Find where the given text appears and provide that cell's center as (x, y) coordinate. 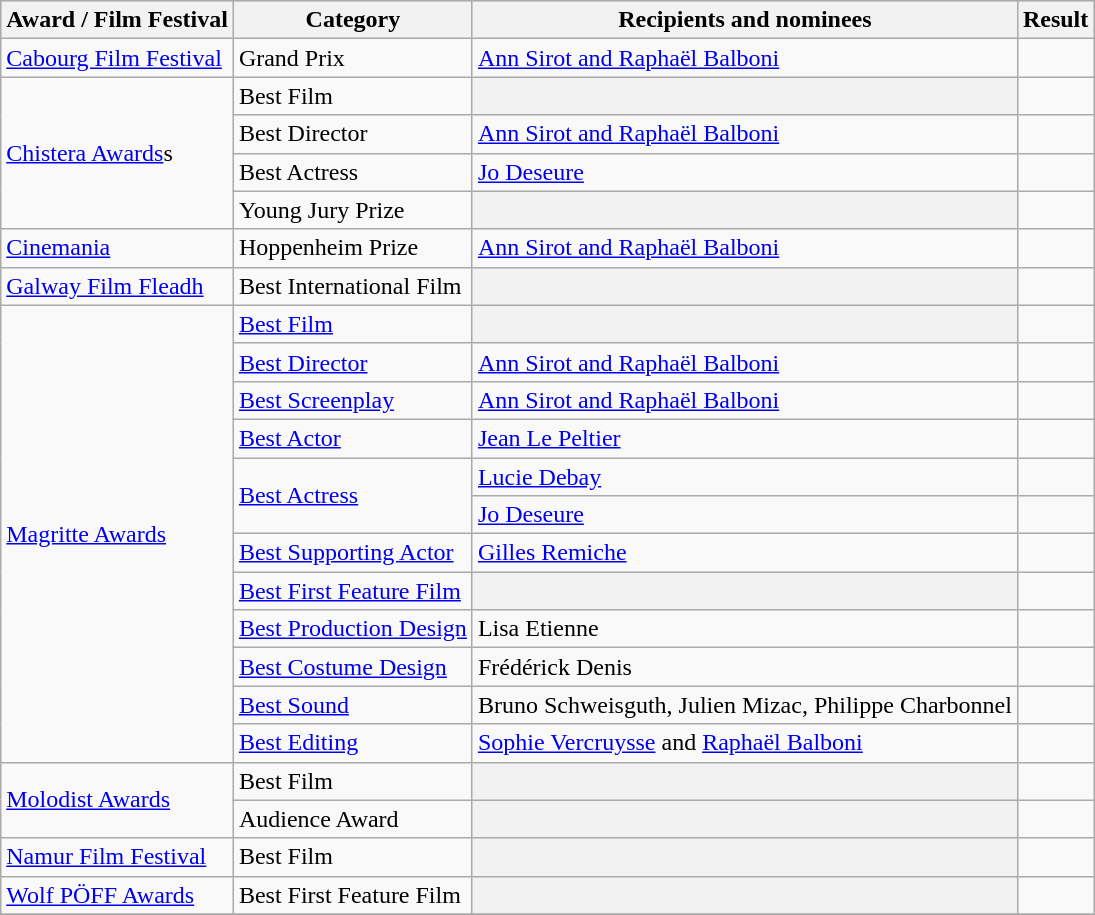
Best Costume Design (352, 667)
Lucie Debay (744, 477)
Wolf PÖFF Awards (118, 895)
Best Editing (352, 743)
Award / Film Festival (118, 20)
Namur Film Festival (118, 857)
Young Jury Prize (352, 210)
Best Screenplay (352, 400)
Frédérick Denis (744, 667)
Best Sound (352, 705)
Cinemania (118, 248)
Chistera Awardss (118, 153)
Bruno Schweisguth, Julien Mizac, Philippe Charbonnel (744, 705)
Best Supporting Actor (352, 553)
Grand Prix (352, 58)
Best International Film (352, 286)
Hoppenheim Prize (352, 248)
Gilles Remiche (744, 553)
Magritte Awards (118, 534)
Recipients and nominees (744, 20)
Sophie Vercruysse and Raphaël Balboni (744, 743)
Category (352, 20)
Best Production Design (352, 629)
Best Actor (352, 438)
Molodist Awards (118, 800)
Lisa Etienne (744, 629)
Cabourg Film Festival (118, 58)
Galway Film Fleadh (118, 286)
Audience Award (352, 819)
Jean Le Peltier (744, 438)
Result (1055, 20)
